Return the (X, Y) coordinate for the center point of the cell that contains the specified text.  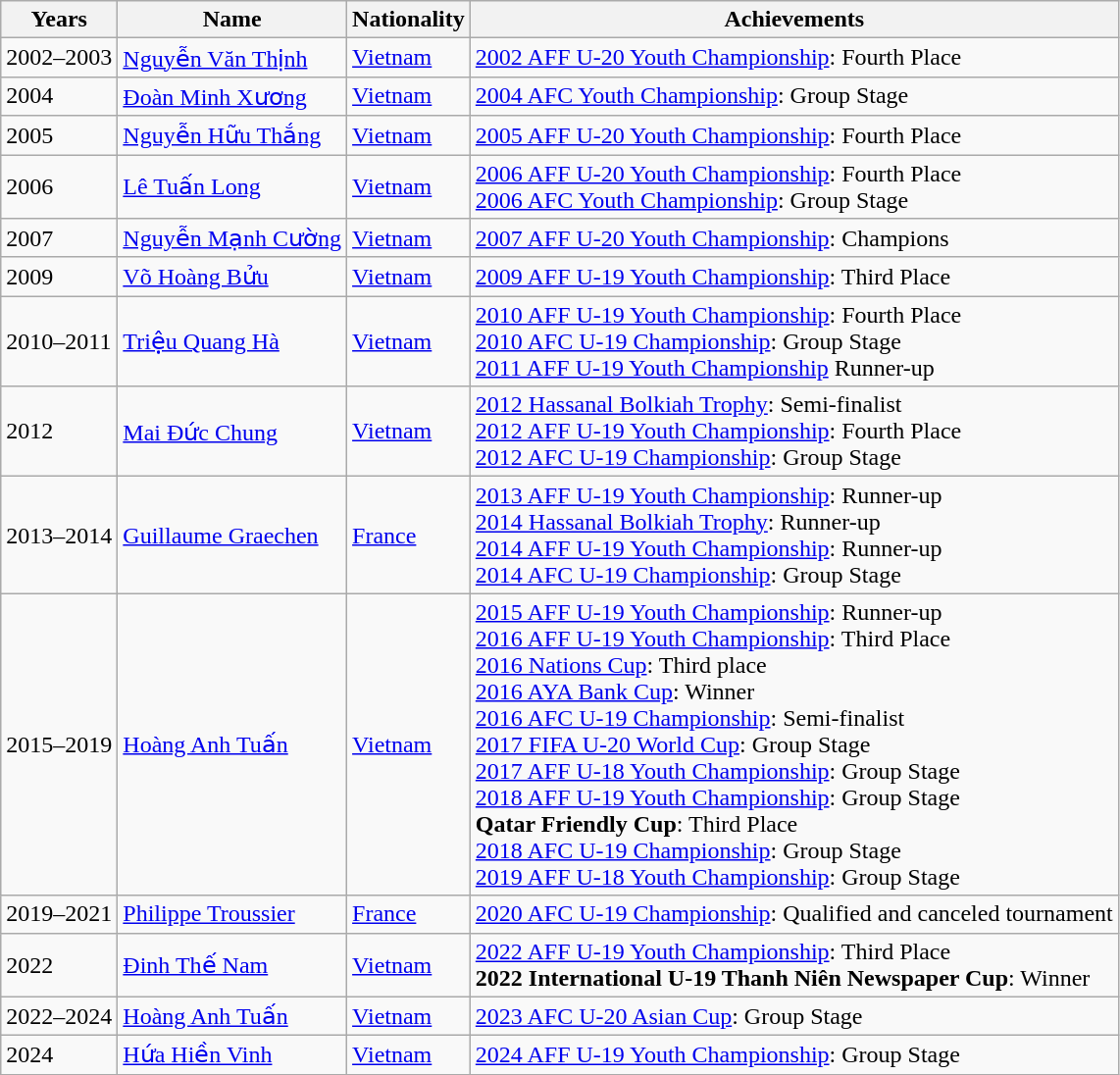
Lê Tuấn Long (232, 186)
2015–2019 (59, 744)
Achievements (794, 20)
Guillaume Graechen (232, 536)
Mai Đức Chung (232, 432)
Hứa Hiền Vinh (232, 1055)
Đoàn Minh Xương (232, 96)
2006 AFF U-20 Youth Championship: Fourth Place 2006 AFC Youth Championship: Group Stage (794, 186)
2020 AFC U-19 Championship: Qualified and canceled tournament (794, 914)
Years (59, 20)
2023 AFC U-20 Asian Cup: Group Stage (794, 1016)
2004 (59, 96)
2022 (59, 965)
2022–2024 (59, 1016)
2006 (59, 186)
2019–2021 (59, 914)
2010 AFF U-19 Youth Championship: Fourth Place 2010 AFC U-19 Championship: Group Stage 2011 AFF U-19 Youth Championship Runner-up (794, 341)
Nationality (409, 20)
2013–2014 (59, 536)
2024 (59, 1055)
Đinh Thế Nam (232, 965)
Nguyễn Hữu Thắng (232, 135)
Philippe Troussier (232, 914)
Nguyễn Mạnh Cường (232, 238)
2002–2003 (59, 58)
2004 AFC Youth Championship: Group Stage (794, 96)
2009 (59, 277)
Name (232, 20)
2012 (59, 432)
2010–2011 (59, 341)
Võ Hoàng Bửu (232, 277)
Triệu Quang Hà (232, 341)
2007 (59, 238)
2005 AFF U-20 Youth Championship: Fourth Place (794, 135)
2009 AFF U-19 Youth Championship: Third Place (794, 277)
2012 Hassanal Bolkiah Trophy: Semi-finalist 2012 AFF U-19 Youth Championship: Fourth Place 2012 AFC U-19 Championship: Group Stage (794, 432)
2005 (59, 135)
Nguyễn Văn Thịnh (232, 58)
2007 AFF U-20 Youth Championship: Champions (794, 238)
2024 AFF U-19 Youth Championship: Group Stage (794, 1055)
2022 AFF U-19 Youth Championship: Third Place 2022 International U-19 Thanh Niên Newspaper Cup: Winner (794, 965)
2002 AFF U-20 Youth Championship: Fourth Place (794, 58)
